Output the (X, Y) coordinate of the center of the cell containing the given text.  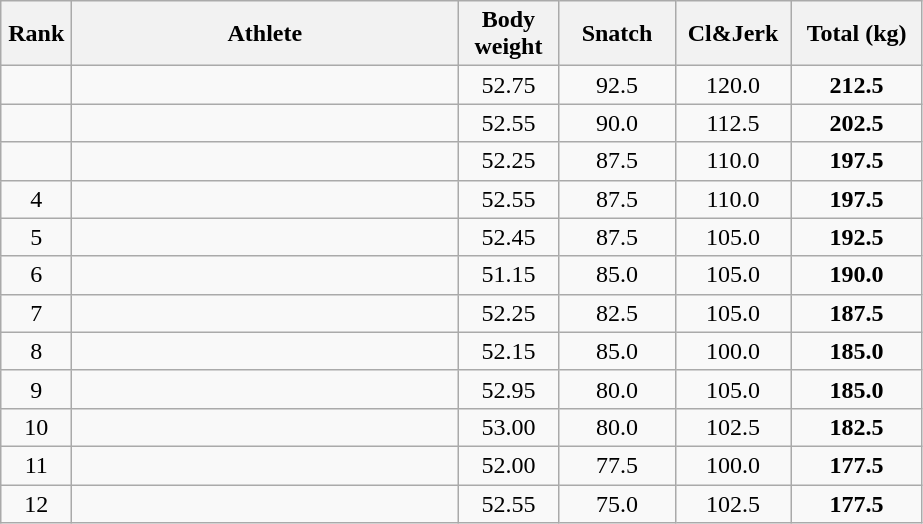
Rank (36, 34)
202.5 (856, 123)
5 (36, 237)
Athlete (265, 34)
52.45 (508, 237)
Cl&Jerk (733, 34)
212.5 (856, 85)
120.0 (733, 85)
52.00 (508, 465)
77.5 (617, 465)
6 (36, 275)
Total (kg) (856, 34)
112.5 (733, 123)
10 (36, 427)
187.5 (856, 313)
52.95 (508, 389)
4 (36, 199)
52.15 (508, 351)
82.5 (617, 313)
12 (36, 503)
51.15 (508, 275)
Snatch (617, 34)
182.5 (856, 427)
9 (36, 389)
190.0 (856, 275)
90.0 (617, 123)
Body weight (508, 34)
53.00 (508, 427)
11 (36, 465)
52.75 (508, 85)
192.5 (856, 237)
75.0 (617, 503)
8 (36, 351)
7 (36, 313)
92.5 (617, 85)
